Return [X, Y] of the center of cell containing provided text 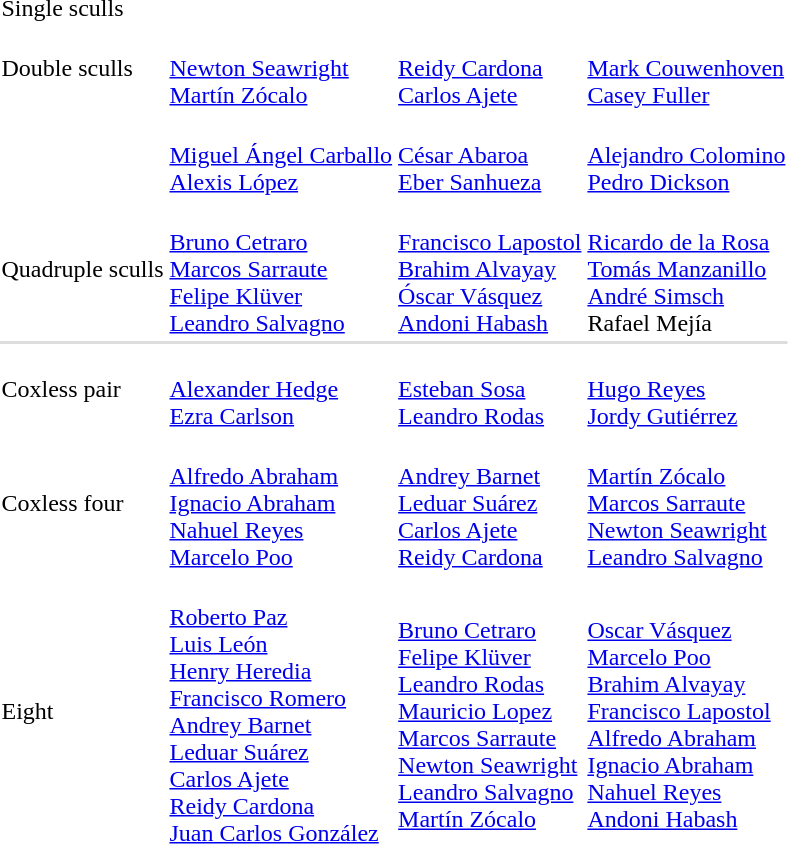
Miguel Ángel CarballoAlexis López [281, 155]
Reidy CardonaCarlos Ajete [490, 68]
Esteban SosaLeandro Rodas [490, 389]
Mark CouwenhovenCasey Fuller [686, 68]
Newton SeawrightMartín Zócalo [281, 68]
Bruno CetraroMarcos SarrauteFelipe KlüverLeandro Salvagno [281, 269]
Martín ZócaloMarcos SarrauteNewton SeawrightLeandro Salvagno [686, 503]
Ricardo de la RosaTomás ManzanilloAndré SimschRafael Mejía [686, 269]
Francisco LapostolBrahim AlvayayÓscar VásquezAndoni Habash [490, 269]
Hugo ReyesJordy Gutiérrez [686, 389]
Andrey BarnetLeduar SuárezCarlos AjeteReidy Cardona [490, 503]
Alejandro ColominoPedro Dickson [686, 155]
Quadruple sculls [82, 269]
Alfredo AbrahamIgnacio AbrahamNahuel ReyesMarcelo Poo [281, 503]
Alexander HedgeEzra Carlson [281, 389]
Double sculls [82, 68]
César AbaroaEber Sanhueza [490, 155]
Coxless pair [82, 389]
Coxless four [82, 503]
